Detect which cell encompasses the target text, then output its [X, Y] center coordinate. 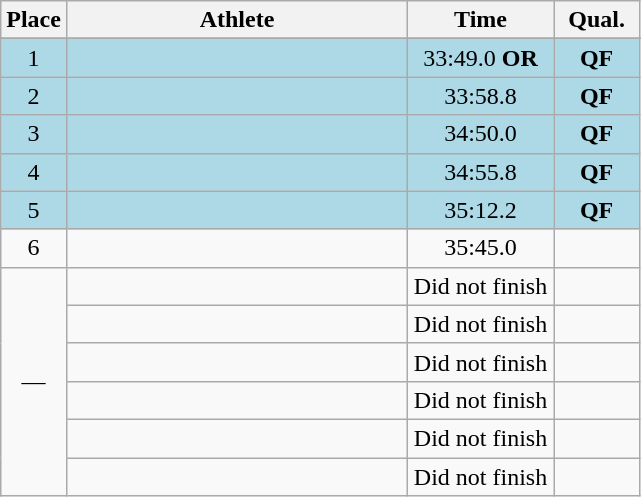
Time [481, 20]
5 [34, 210]
35:12.2 [481, 210]
1 [34, 58]
2 [34, 96]
6 [34, 248]
3 [34, 134]
Place [34, 20]
34:50.0 [481, 134]
33:49.0 OR [481, 58]
4 [34, 172]
33:58.8 [481, 96]
Athlete [236, 20]
34:55.8 [481, 172]
— [34, 381]
Qual. [597, 20]
35:45.0 [481, 248]
